Extract the [x, y] coordinate from the center of the cell holding the provided text.  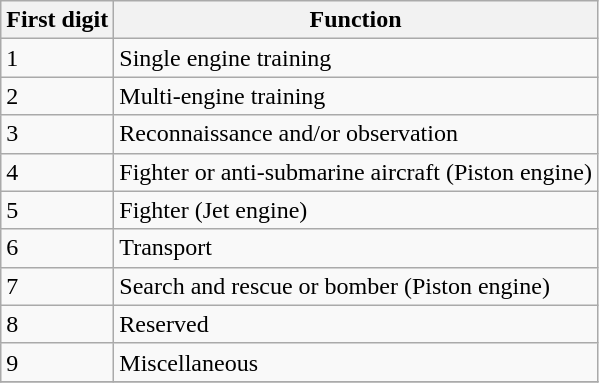
Function [356, 20]
First digit [58, 20]
Reconnaissance and/or observation [356, 134]
Single engine training [356, 58]
8 [58, 324]
Multi-engine training [356, 96]
9 [58, 362]
3 [58, 134]
Fighter (Jet engine) [356, 210]
Fighter or anti-submarine aircraft (Piston engine) [356, 172]
7 [58, 286]
5 [58, 210]
2 [58, 96]
6 [58, 248]
Search and rescue or bomber (Piston engine) [356, 286]
Reserved [356, 324]
Miscellaneous [356, 362]
1 [58, 58]
4 [58, 172]
Transport [356, 248]
